Determine the [X, Y] coordinate at the center of the cell enclosing the given text.  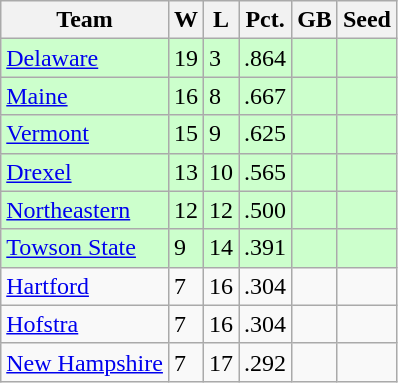
Hartford [85, 286]
8 [222, 96]
.292 [266, 362]
.391 [266, 248]
14 [222, 248]
Pct. [266, 20]
13 [186, 172]
Maine [85, 96]
.864 [266, 58]
3 [222, 58]
19 [186, 58]
Vermont [85, 134]
15 [186, 134]
.565 [266, 172]
10 [222, 172]
Northeastern [85, 210]
Team [85, 20]
.625 [266, 134]
GB [315, 20]
W [186, 20]
New Hampshire [85, 362]
.500 [266, 210]
.667 [266, 96]
L [222, 20]
17 [222, 362]
Seed [366, 20]
Drexel [85, 172]
Hofstra [85, 324]
Towson State [85, 248]
Delaware [85, 58]
